Extract the (X, Y) coordinate from the center of the cell holding the provided text.  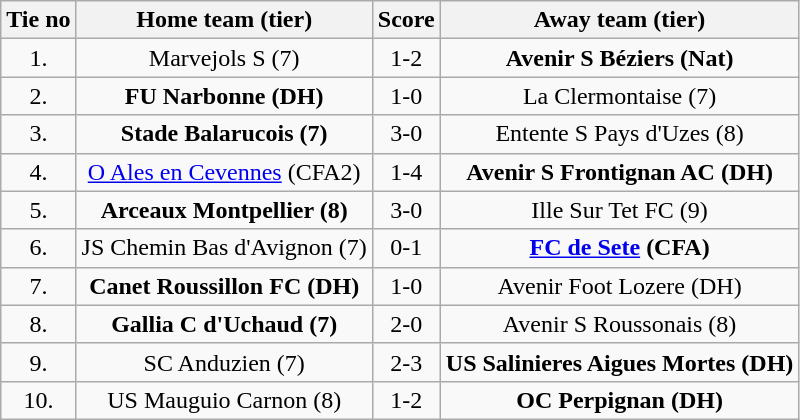
SC Anduzien (7) (224, 362)
Marvejols S (7) (224, 58)
O Ales en Cevennes (CFA2) (224, 172)
7. (38, 286)
Gallia C d'Uchaud (7) (224, 324)
JS Chemin Bas d'Avignon (7) (224, 248)
1. (38, 58)
Avenir S Béziers (Nat) (620, 58)
10. (38, 400)
2-3 (406, 362)
1-4 (406, 172)
9. (38, 362)
Home team (tier) (224, 20)
Away team (tier) (620, 20)
Canet Roussillon FC (DH) (224, 286)
Avenir Foot Lozere (DH) (620, 286)
2-0 (406, 324)
FC de Sete (CFA) (620, 248)
Avenir S Roussonais (8) (620, 324)
US Mauguio Carnon (8) (224, 400)
5. (38, 210)
8. (38, 324)
2. (38, 96)
Ille Sur Tet FC (9) (620, 210)
La Clermontaise (7) (620, 96)
FU Narbonne (DH) (224, 96)
6. (38, 248)
Tie no (38, 20)
0-1 (406, 248)
Stade Balarucois (7) (224, 134)
Score (406, 20)
Arceaux Montpellier (8) (224, 210)
Avenir S Frontignan AC (DH) (620, 172)
4. (38, 172)
OC Perpignan (DH) (620, 400)
Entente S Pays d'Uzes (8) (620, 134)
3. (38, 134)
US Salinieres Aigues Mortes (DH) (620, 362)
